Capture the cell that displays the provided text and extract its [x, y] central coordinate. 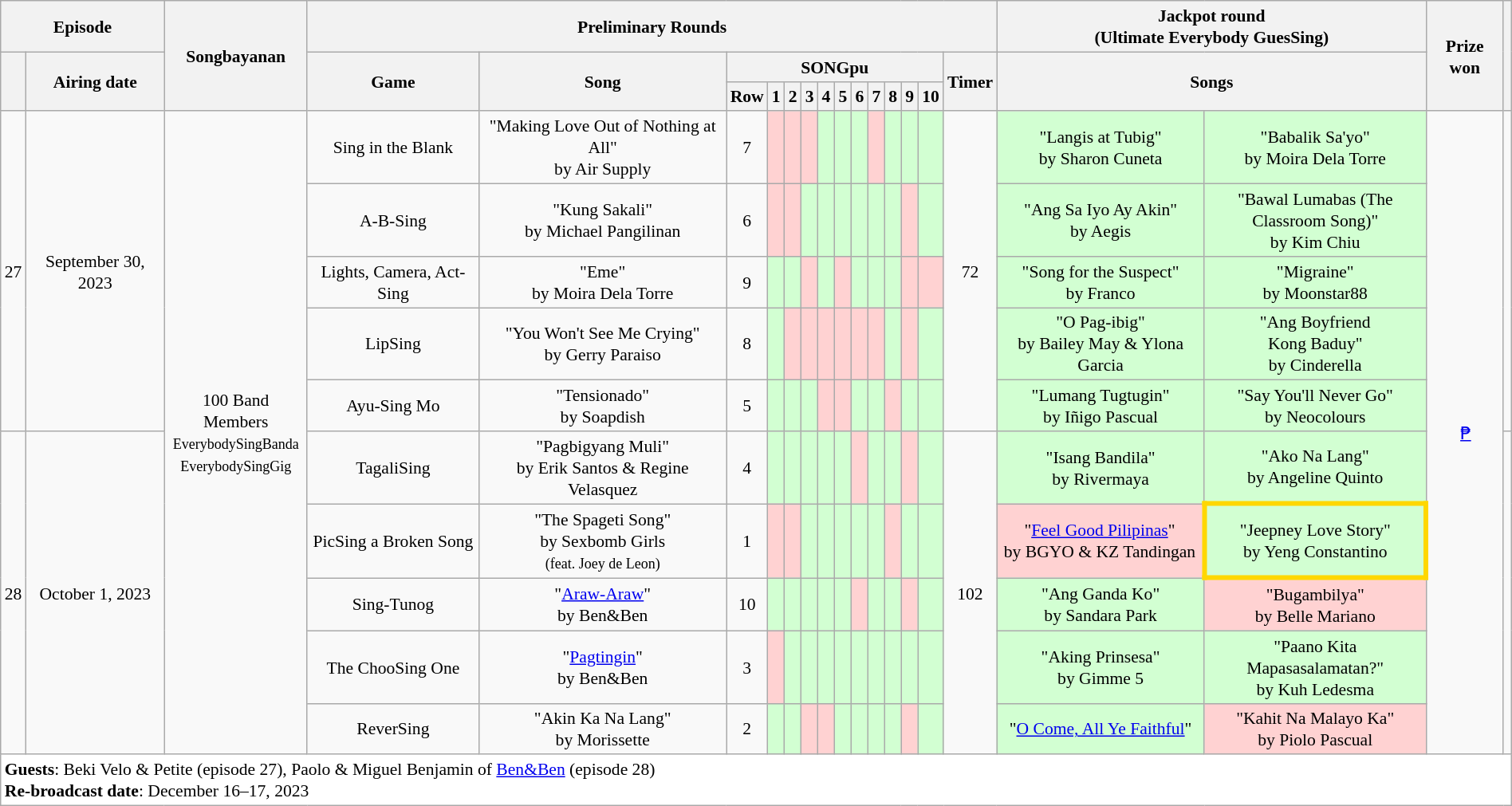
"Pagtingin"by Ben&Ben [603, 666]
"You Won't See Me Crying"by Gerry Paraiso [603, 344]
Sing-Tunog [393, 604]
Airing date [95, 81]
"Eme"by Moira Dela Torre [603, 282]
100 Band MembersEverybodySingBandaEverybodySingGig [236, 434]
"Kung Sakali"by Michael Pangilinan [603, 220]
"Paano Kita Mapasasalamatan?"by Kuh Ledesma [1315, 666]
"Aking Prinsesa"by Gimme 5 [1101, 666]
Songbayanan [236, 56]
102 [970, 593]
"Bawal Lumabas (TheClassroom Song)"by Kim Chiu [1315, 220]
"Song for the Suspect"by Franco [1101, 282]
Songs [1211, 81]
"Feel Good Pilipinas"by BGYO & KZ Tandingan [1101, 541]
"Lumang Tugtugin"by Iñigo Pascual [1101, 406]
Sing in the Blank [393, 148]
"Tensionado"by Soapdish [603, 406]
"Langis at Tubig"by Sharon Cuneta [1101, 148]
"Pagbigyang Muli"by Erik Santos & Regine Velasquez [603, 467]
"Isang Bandila"by Rivermaya [1101, 467]
"Ang Ganda Ko"by Sandara Park [1101, 604]
Preliminary Rounds [652, 26]
"O Pag-ibig"by Bailey May & Ylona Garcia [1101, 344]
"Migraine"by Moonstar88 [1315, 282]
"Say You'll Never Go"by Neocolours [1315, 406]
Episode [83, 26]
Guests: Beki Velo & Petite (episode 27), Paolo & Miguel Benjamin of Ben&Ben (episode 28)Re-broadcast date: December 16–17, 2023 [756, 780]
28 [14, 593]
Lights, Camera, Act-Sing [393, 282]
72 [970, 272]
"Bugambilya"by Belle Mariano [1315, 604]
ReverSing [393, 729]
27 [14, 272]
"Ang Sa Iyo Ay Akin"by Aegis [1101, 220]
Ayu-Sing Mo [393, 406]
"Kahit Na Malayo Ka"by Piolo Pascual [1315, 729]
"Making Love Out of Nothing at All"by Air Supply [603, 148]
"Babalik Sa'yo"by Moira Dela Torre [1315, 148]
Prize won [1464, 56]
"Ako Na Lang"by Angeline Quinto [1315, 467]
TagaliSing [393, 467]
PicSing a Broken Song [393, 541]
₱ [1464, 434]
SONGpu [835, 67]
"Ang BoyfriendKong Baduy"by Cinderella [1315, 344]
"Akin Ka Na Lang"by Morissette [603, 729]
Jackpot round(Ultimate Everybody GuesSing) [1211, 26]
"The Spageti Song"by Sexbomb Girls(feat. Joey de Leon) [603, 541]
"O Come, All Ye Faithful" [1101, 729]
October 1, 2023 [95, 593]
A-B-Sing [393, 220]
Row [747, 96]
Timer [970, 81]
Song [603, 81]
"Jeepney Love Story"by Yeng Constantino [1315, 541]
September 30, 2023 [95, 272]
LipSing [393, 344]
"Araw-Araw"by Ben&Ben [603, 604]
The ChooSing One [393, 666]
Game [393, 81]
